Scan for the cell matching the given text and deliver its [x, y] coordinate at center. 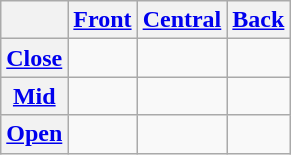
Open [34, 134]
Back [258, 20]
Close [34, 58]
Mid [34, 96]
Central [182, 20]
Front [102, 20]
